Scan for the cell matching the given text and deliver its [X, Y] coordinate at center. 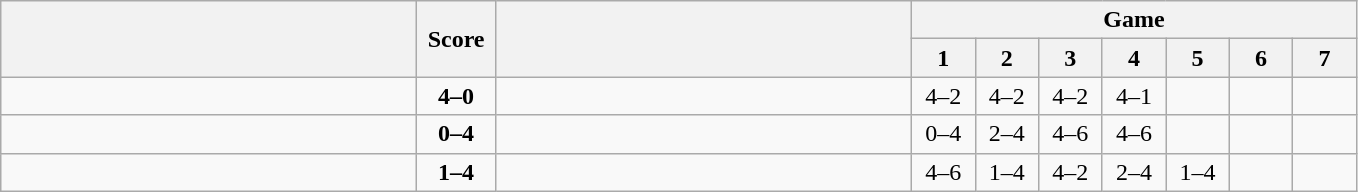
Score [456, 39]
Game [1134, 20]
4 [1134, 58]
4–0 [456, 96]
6 [1261, 58]
3 [1071, 58]
2 [1007, 58]
5 [1198, 58]
4–1 [1134, 96]
7 [1325, 58]
1 [943, 58]
